Pinpoint the cell where the given text exists, returning its [X, Y] midpoint coordinate. 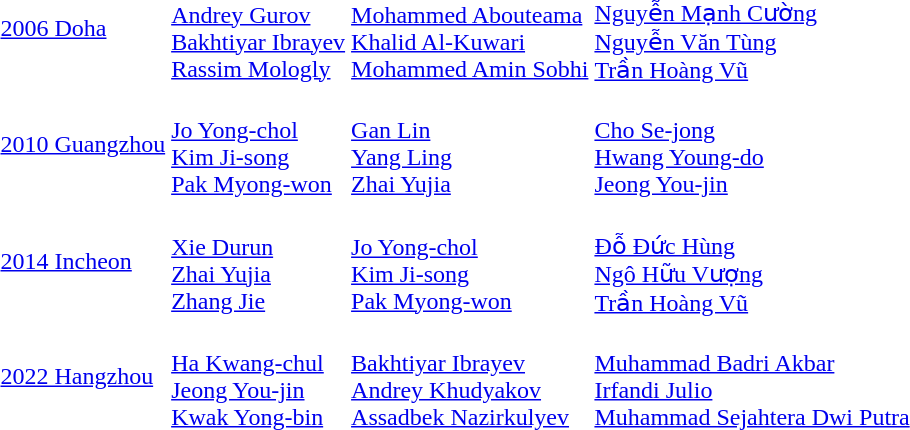
Gan LinYang LingZhai Yujia [470, 144]
Xie DurunZhai YujiaZhang Jie [258, 260]
